Return the (X, Y) coordinate for the center point of the cell that contains the specified text.  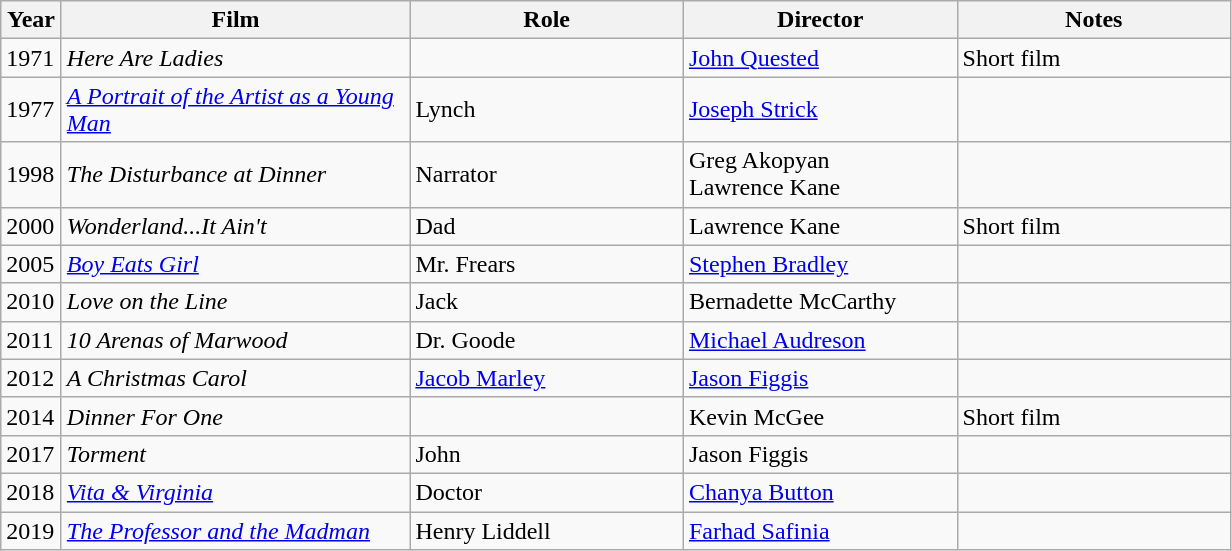
Henry Liddell (547, 531)
Jack (547, 302)
2005 (32, 264)
Michael Audreson (820, 340)
1971 (32, 58)
Dr. Goode (547, 340)
Narrator (547, 174)
Torment (236, 454)
2012 (32, 378)
Joseph Strick (820, 110)
Lawrence Kane (820, 226)
Year (32, 20)
John (547, 454)
Dinner For One (236, 416)
Notes (1094, 20)
2011 (32, 340)
2019 (32, 531)
Doctor (547, 492)
Film (236, 20)
Role (547, 20)
Wonderland...It Ain't (236, 226)
The Disturbance at Dinner (236, 174)
Kevin McGee (820, 416)
Stephen Bradley (820, 264)
The Professor and the Madman (236, 531)
2018 (32, 492)
A Christmas Carol (236, 378)
Boy Eats Girl (236, 264)
Farhad Safinia (820, 531)
John Quested (820, 58)
2010 (32, 302)
2000 (32, 226)
Lynch (547, 110)
Mr. Frears (547, 264)
1977 (32, 110)
Bernadette McCarthy (820, 302)
Here Are Ladies (236, 58)
1998 (32, 174)
Dad (547, 226)
Greg AkopyanLawrence Kane (820, 174)
2017 (32, 454)
Love on the Line (236, 302)
Vita & Virginia (236, 492)
Director (820, 20)
A Portrait of the Artist as a Young Man (236, 110)
Chanya Button (820, 492)
10 Arenas of Marwood (236, 340)
Jacob Marley (547, 378)
2014 (32, 416)
